Return the (x, y) coordinate for the center point of the cell that contains the specified text.  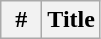
# (22, 20)
Title (72, 20)
